Return (X, Y) of the center of cell containing provided text 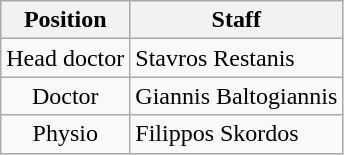
Stavros Restanis (236, 58)
Doctor (66, 96)
Position (66, 20)
Physio (66, 134)
Filippos Skordos (236, 134)
Head doctor (66, 58)
Staff (236, 20)
Giannis Baltogiannis (236, 96)
